Scan for the cell matching the given text and deliver its [X, Y] coordinate at center. 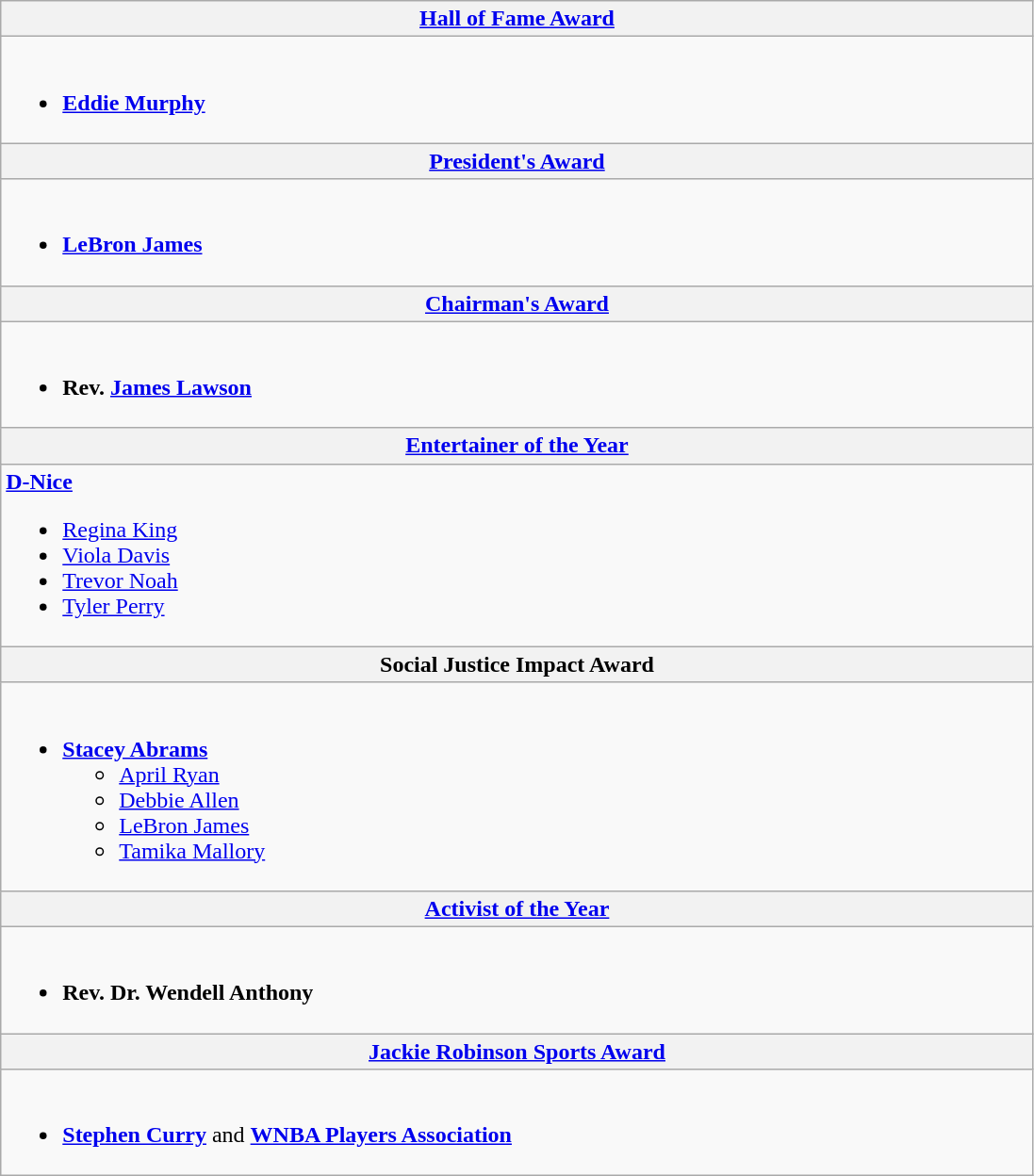
Entertainer of the Year [517, 446]
Hall of Fame Award [517, 19]
Jackie Robinson Sports Award [517, 1051]
Activist of the Year [517, 908]
D-NiceRegina KingViola DavisTrevor NoahTyler Perry [517, 555]
President's Award [517, 161]
Social Justice Impact Award [517, 664]
Rev. James Lawson [517, 375]
Stephen Curry and WNBA Players Association [517, 1123]
Chairman's Award [517, 303]
Stacey AbramsApril RyanDebbie AllenLeBron JamesTamika Mallory [517, 786]
Rev. Dr. Wendell Anthony [517, 980]
LeBron James [517, 232]
Eddie Murphy [517, 90]
